From the cell containing the given text, extract its center point as (x, y) coordinate. 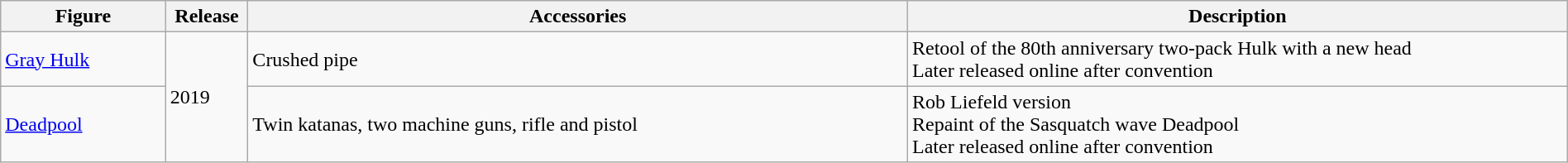
Twin katanas, two machine guns, rifle and pistol (578, 124)
Description (1238, 17)
Crushed pipe (578, 60)
2019 (207, 98)
Gray Hulk (83, 60)
Rob Liefeld versionRepaint of the Sasquatch wave DeadpoolLater released online after convention (1238, 124)
Figure (83, 17)
Accessories (578, 17)
Retool of the 80th anniversary two-pack Hulk with a new headLater released online after convention (1238, 60)
Release (207, 17)
Deadpool (83, 124)
